Provide the (X, Y) coordinate of the cell's center where the given text is located.  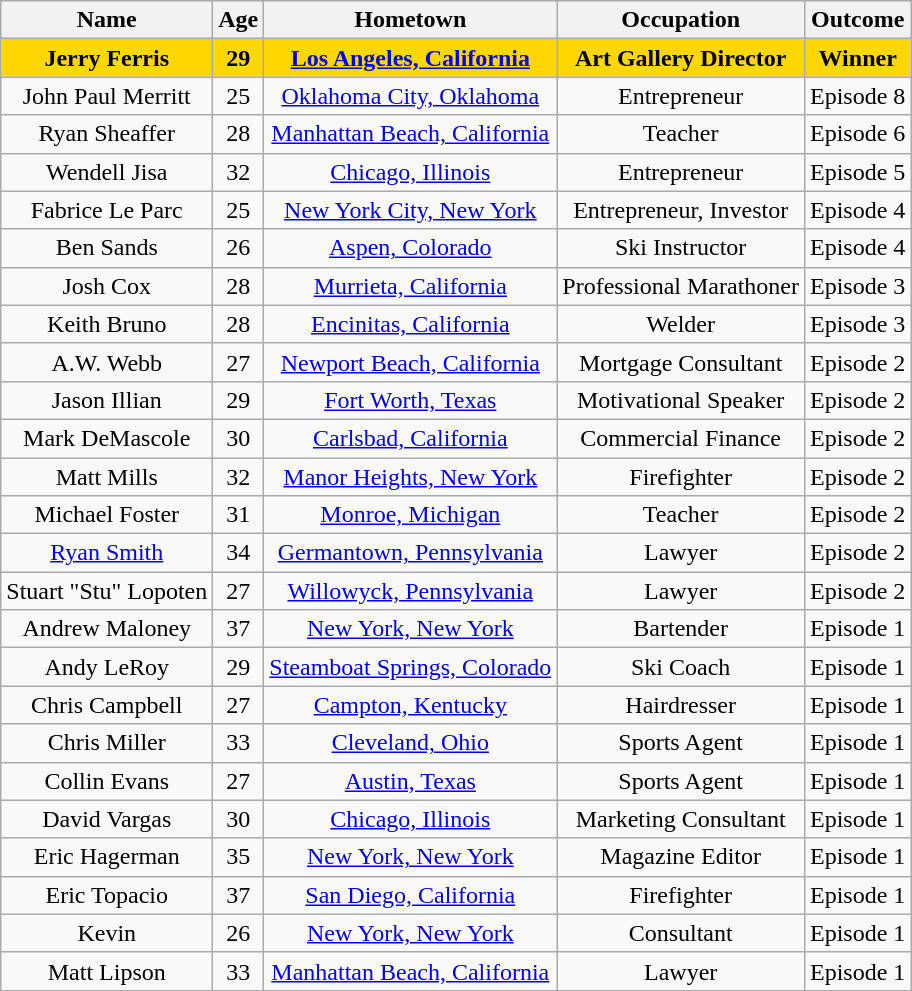
Los Angeles, California (410, 58)
San Diego, California (410, 895)
Willowyck, Pennsylvania (410, 591)
John Paul Merritt (107, 96)
Outcome (857, 20)
Mortgage Consultant (681, 362)
Jerry Ferris (107, 58)
Oklahoma City, Oklahoma (410, 96)
Collin Evans (107, 781)
Episode 5 (857, 172)
David Vargas (107, 819)
34 (238, 553)
35 (238, 857)
Michael Foster (107, 515)
Ryan Sheaffer (107, 134)
31 (238, 515)
Ryan Smith (107, 553)
Josh Cox (107, 286)
Bartender (681, 629)
Manor Heights, New York (410, 477)
Art Gallery Director (681, 58)
Fabrice Le Parc (107, 210)
Occupation (681, 20)
Eric Hagerman (107, 857)
Jason Illian (107, 400)
Winner (857, 58)
Stuart "Stu" Lopoten (107, 591)
Hairdresser (681, 705)
Cleveland, Ohio (410, 743)
Eric Topacio (107, 895)
Age (238, 20)
Andrew Maloney (107, 629)
Consultant (681, 933)
Entrepreneur, Investor (681, 210)
Keith Bruno (107, 324)
A.W. Webb (107, 362)
Marketing Consultant (681, 819)
Chris Miller (107, 743)
Episode 6 (857, 134)
Magazine Editor (681, 857)
Campton, Kentucky (410, 705)
Commercial Finance (681, 438)
Chris Campbell (107, 705)
Murrieta, California (410, 286)
Episode 8 (857, 96)
Andy LeRoy (107, 667)
Welder (681, 324)
Fort Worth, Texas (410, 400)
Newport Beach, California (410, 362)
Steamboat Springs, Colorado (410, 667)
Matt Lipson (107, 971)
Name (107, 20)
Monroe, Michigan (410, 515)
Professional Marathoner (681, 286)
Ski Coach (681, 667)
Motivational Speaker (681, 400)
Ski Instructor (681, 248)
Matt Mills (107, 477)
Wendell Jisa (107, 172)
Mark DeMascole (107, 438)
Encinitas, California (410, 324)
New York City, New York (410, 210)
Austin, Texas (410, 781)
Aspen, Colorado (410, 248)
Ben Sands (107, 248)
Germantown, Pennsylvania (410, 553)
Hometown (410, 20)
Kevin (107, 933)
Carlsbad, California (410, 438)
